Determine the (X, Y) coordinate at the center of the cell enclosing the given text.  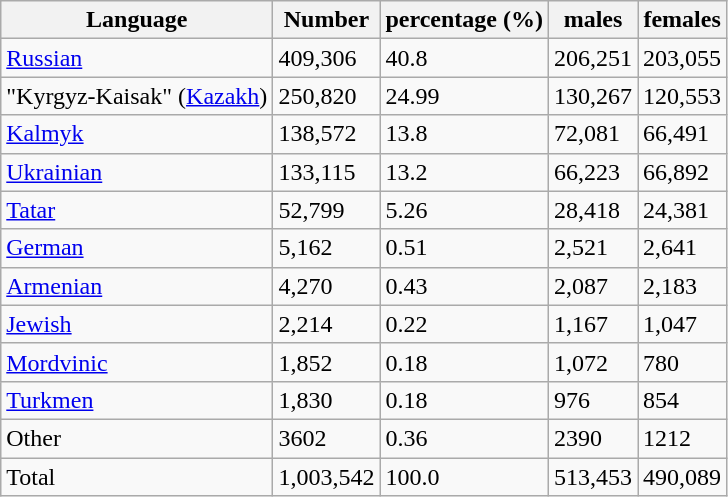
2,641 (682, 248)
130,267 (592, 96)
Jewish (137, 324)
66,223 (592, 172)
138,572 (326, 134)
854 (682, 400)
52,799 (326, 210)
Number (326, 20)
1,003,542 (326, 477)
2,521 (592, 248)
203,055 (682, 58)
Ukrainian (137, 172)
513,453 (592, 477)
females (682, 20)
24,381 (682, 210)
German (137, 248)
0.43 (464, 286)
0.51 (464, 248)
976 (592, 400)
Total (137, 477)
Language (137, 20)
5,162 (326, 248)
66,892 (682, 172)
1,167 (592, 324)
5.26 (464, 210)
1,830 (326, 400)
Armenian (137, 286)
133,115 (326, 172)
250,820 (326, 96)
0.22 (464, 324)
Russian (137, 58)
24.99 (464, 96)
2,183 (682, 286)
males (592, 20)
2390 (592, 438)
66,491 (682, 134)
Turkmen (137, 400)
Mordvinic (137, 362)
Kalmyk (137, 134)
28,418 (592, 210)
"Kyrgyz-Kaisak" (Kazakh) (137, 96)
2,214 (326, 324)
120,553 (682, 96)
1,072 (592, 362)
0.36 (464, 438)
780 (682, 362)
Other (137, 438)
1212 (682, 438)
3602 (326, 438)
4,270 (326, 286)
2,087 (592, 286)
1,047 (682, 324)
490,089 (682, 477)
Tatar (137, 210)
100.0 (464, 477)
13.2 (464, 172)
409,306 (326, 58)
40.8 (464, 58)
13.8 (464, 134)
72,081 (592, 134)
percentage (%) (464, 20)
206,251 (592, 58)
1,852 (326, 362)
